Pinpoint the cell where the given text exists, returning its [x, y] midpoint coordinate. 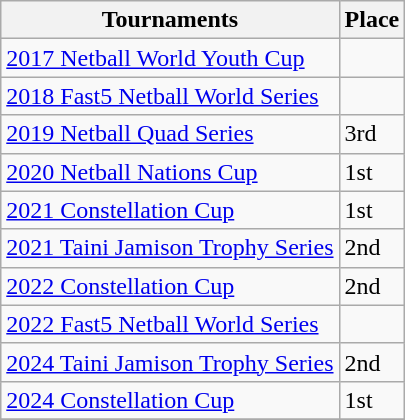
Place [372, 20]
2020 Netball Nations Cup [170, 172]
2024 Constellation Cup [170, 400]
2019 Netball Quad Series [170, 134]
2022 Fast5 Netball World Series [170, 324]
2018 Fast5 Netball World Series [170, 96]
2017 Netball World Youth Cup [170, 58]
3rd [372, 134]
2021 Constellation Cup [170, 210]
2024 Taini Jamison Trophy Series [170, 362]
2022 Constellation Cup [170, 286]
2021 Taini Jamison Trophy Series [170, 248]
Tournaments [170, 20]
